Search for the cell housing the specified text and yield its (x, y) center coordinate. 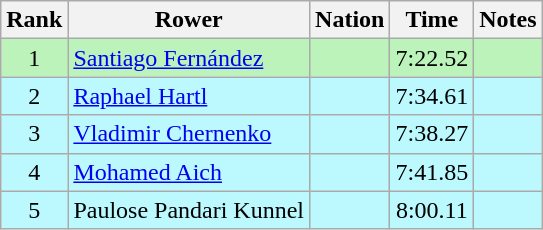
Santiago Fernández (189, 58)
3 (34, 134)
Rank (34, 20)
Paulose Pandari Kunnel (189, 210)
7:22.52 (432, 58)
8:00.11 (432, 210)
Mohamed Aich (189, 172)
7:41.85 (432, 172)
4 (34, 172)
Notes (508, 20)
7:34.61 (432, 96)
5 (34, 210)
Nation (350, 20)
Rower (189, 20)
7:38.27 (432, 134)
2 (34, 96)
Vladimir Chernenko (189, 134)
Raphael Hartl (189, 96)
Time (432, 20)
1 (34, 58)
